Search for the cell housing the specified text and yield its [X, Y] center coordinate. 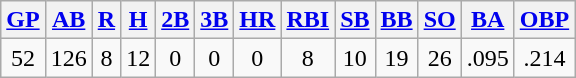
RBI [308, 20]
126 [68, 58]
52 [23, 58]
SO [440, 20]
R [106, 20]
3B [214, 20]
12 [138, 58]
26 [440, 58]
HR [258, 20]
19 [396, 58]
BA [488, 20]
.095 [488, 58]
.214 [544, 58]
2B [176, 20]
OBP [544, 20]
10 [355, 58]
H [138, 20]
AB [68, 20]
BB [396, 20]
SB [355, 20]
GP [23, 20]
